For the text-containing cell, return its midpoint in (X, Y) coordinate format. 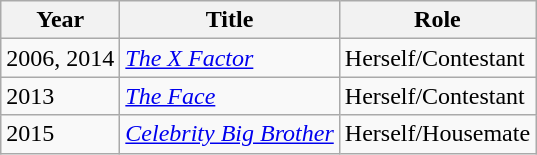
2006, 2014 (60, 58)
Role (437, 20)
2015 (60, 134)
The Face (230, 96)
Herself/Housemate (437, 134)
Year (60, 20)
Title (230, 20)
Celebrity Big Brother (230, 134)
The X Factor (230, 58)
2013 (60, 96)
